Return (x, y) of the center of cell containing provided text 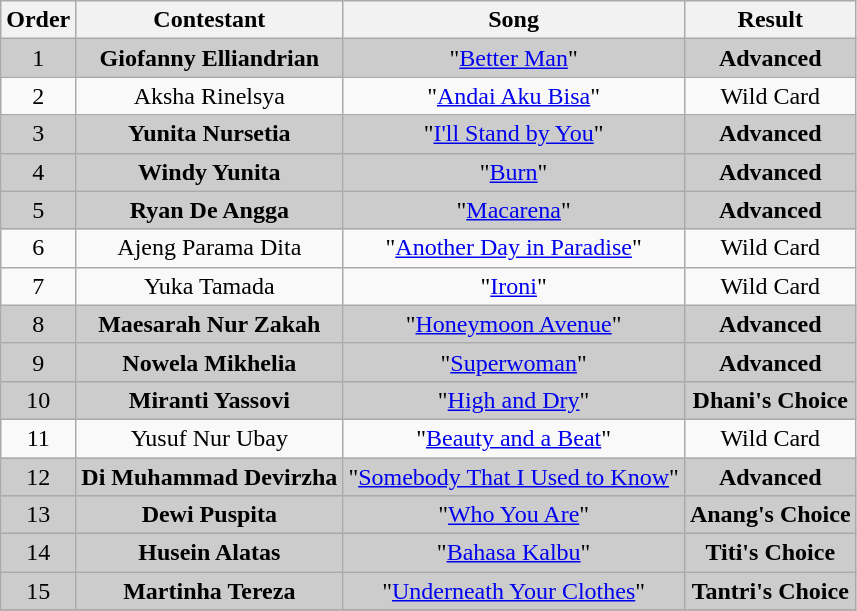
8 (38, 324)
"Underneath Your Clothes" (514, 591)
Tantri's Choice (770, 591)
3 (38, 134)
Song (514, 20)
14 (38, 553)
Anang's Choice (770, 515)
"Ironi" (514, 286)
"Another Day in Paradise" (514, 248)
10 (38, 400)
4 (38, 172)
"Andai Aku Bisa" (514, 96)
"Superwoman" (514, 362)
7 (38, 286)
"Who You Are" (514, 515)
12 (38, 477)
Husein Alatas (210, 553)
"Beauty and a Beat" (514, 438)
13 (38, 515)
6 (38, 248)
Miranti Yassovi (210, 400)
15 (38, 591)
Ajeng Parama Dita (210, 248)
"Honeymoon Avenue" (514, 324)
Aksha Rinelsya (210, 96)
1 (38, 58)
2 (38, 96)
Order (38, 20)
Giofanny Elliandrian (210, 58)
"Somebody That I Used to Know" (514, 477)
"Burn" (514, 172)
Result (770, 20)
"Bahasa Kalbu" (514, 553)
Yusuf Nur Ubay (210, 438)
Yunita Nursetia (210, 134)
"Macarena" (514, 210)
Ryan De Angga (210, 210)
Nowela Mikhelia (210, 362)
Contestant (210, 20)
Titi's Choice (770, 553)
9 (38, 362)
Di Muhammad Devirzha (210, 477)
Yuka Tamada (210, 286)
"High and Dry" (514, 400)
Windy Yunita (210, 172)
"Better Man" (514, 58)
5 (38, 210)
Dewi Puspita (210, 515)
Martinha Tereza (210, 591)
Dhani's Choice (770, 400)
"I'll Stand by You" (514, 134)
Maesarah Nur Zakah (210, 324)
11 (38, 438)
